Identify which cell holds the provided text, then report its (X, Y) central coordinate. 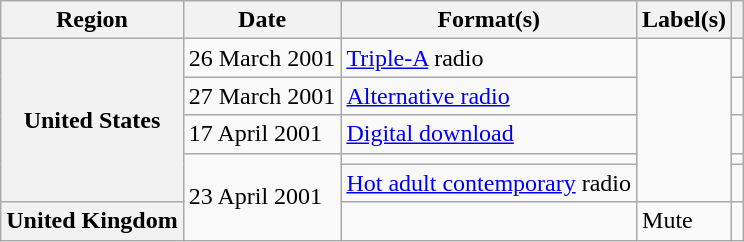
Region (92, 20)
Mute (684, 221)
United States (92, 120)
Triple-A radio (489, 58)
Digital download (489, 134)
Hot adult contemporary radio (489, 183)
Format(s) (489, 20)
Alternative radio (489, 96)
United Kingdom (92, 221)
Date (262, 20)
Label(s) (684, 20)
26 March 2001 (262, 58)
27 March 2001 (262, 96)
17 April 2001 (262, 134)
23 April 2001 (262, 196)
